Find where the given text appears and provide that cell's center as [x, y] coordinate. 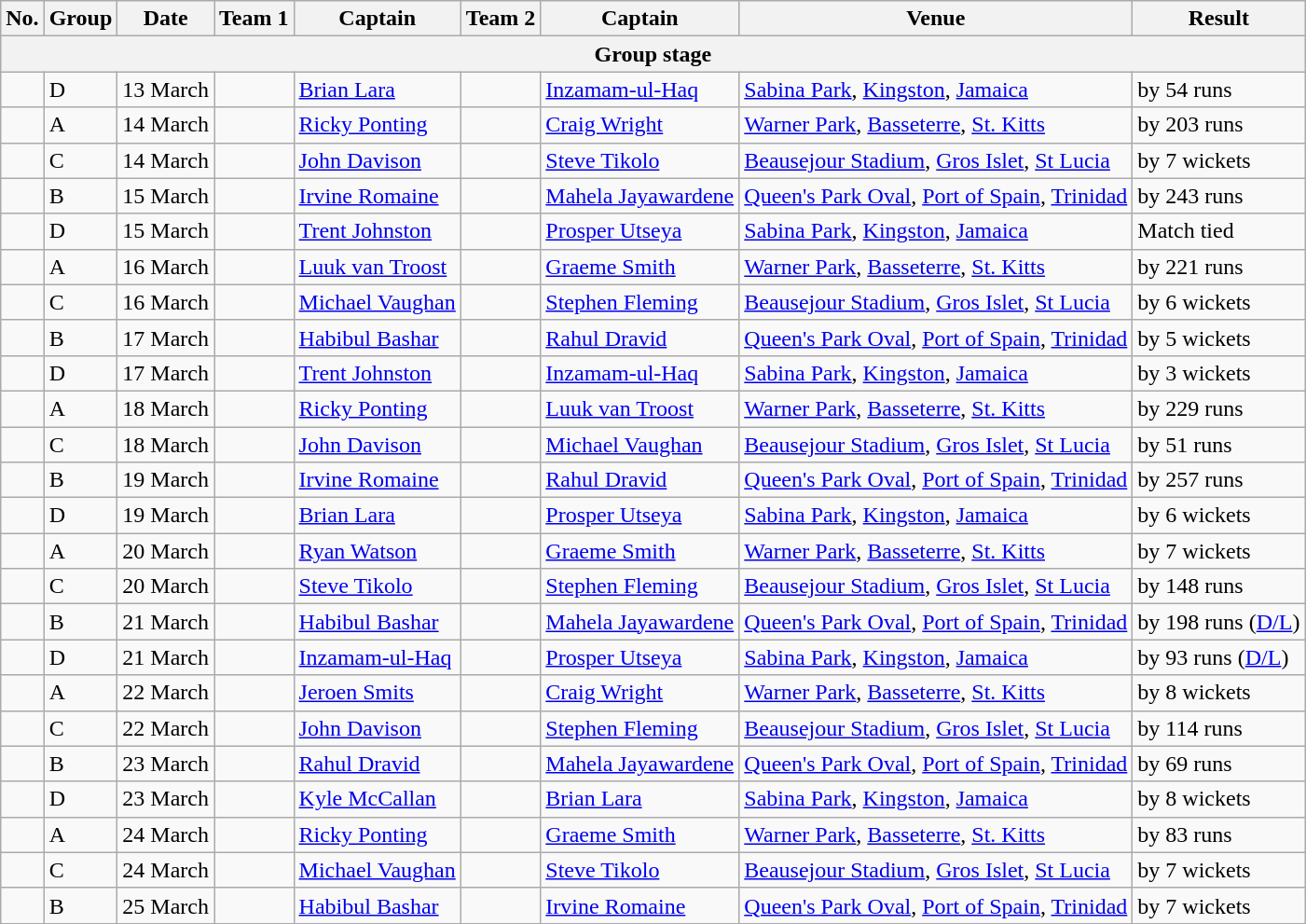
by 203 runs [1219, 125]
by 221 runs [1219, 267]
by 83 runs [1219, 834]
No. [22, 19]
Group [80, 19]
by 148 runs [1219, 586]
by 229 runs [1219, 408]
by 257 runs [1219, 480]
by 93 runs (D/L) [1219, 657]
by 69 runs [1219, 764]
25 March [166, 905]
Team 1 [254, 19]
Ryan Watson [377, 551]
Match tied [1219, 231]
by 3 wickets [1219, 373]
Result [1219, 19]
by 54 runs [1219, 90]
Team 2 [501, 19]
by 243 runs [1219, 196]
by 5 wickets [1219, 338]
Date [166, 19]
13 March [166, 90]
Jeroen Smits [377, 693]
by 51 runs [1219, 445]
Group stage [653, 54]
Kyle McCallan [377, 799]
by 198 runs (D/L) [1219, 622]
Venue [936, 19]
by 114 runs [1219, 728]
